Return (X, Y) of the center of cell containing provided text 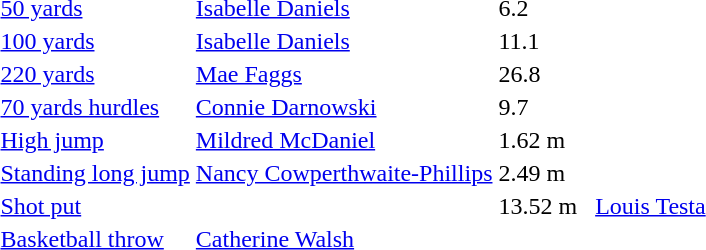
Isabelle Daniels (344, 41)
26.8 (538, 74)
9.7 (538, 107)
11.1 (538, 41)
Mildred McDaniel (344, 140)
1.62 m (538, 140)
Mae Faggs (344, 74)
Connie Darnowski (344, 107)
2.49 m (538, 173)
13.52 m (538, 206)
Nancy Cowperthwaite-Phillips (344, 173)
